Provide the [X, Y] coordinate of the cell's center where the given text is located.  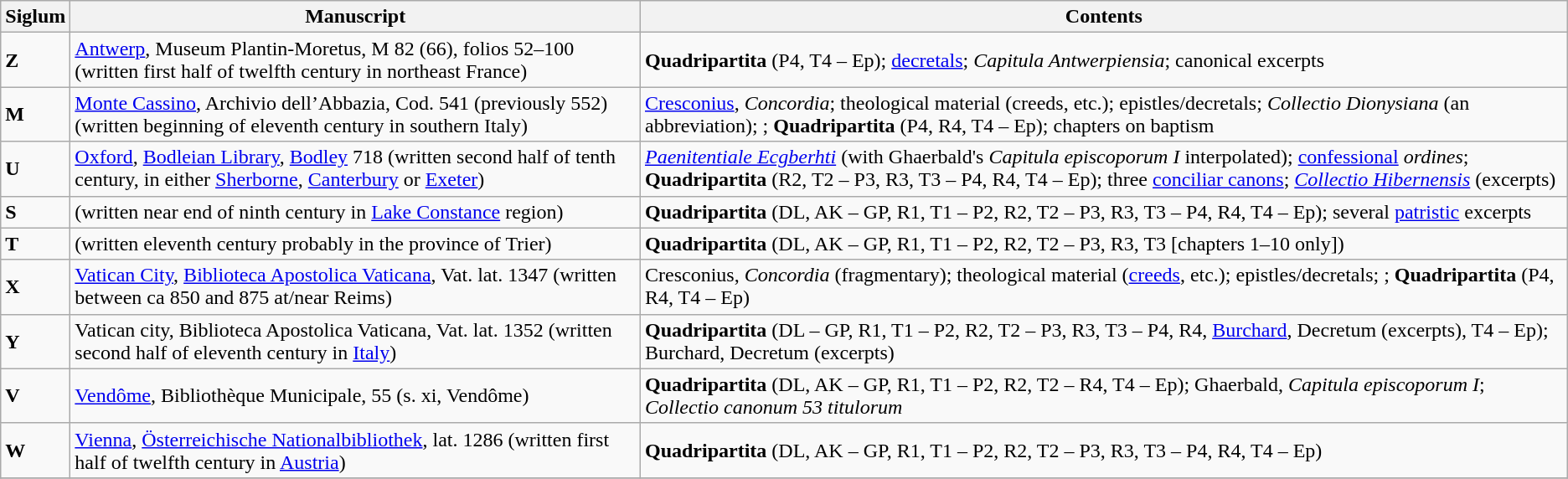
Oxford, Bodleian Library, Bodley 718 (written second half of tenth century, in either Sherborne, Canterbury or Exeter) [355, 169]
Vatican City, Biblioteca Apostolica Vaticana, Vat. lat. 1347 (written between ca 850 and 875 at/near Reims) [355, 286]
Vienna, Österreichische Nationalbibliothek, lat. 1286 (written first half of twelfth century in Austria) [355, 451]
W [35, 451]
Contents [1104, 17]
Vatican city, Biblioteca Apostolica Vaticana, Vat. lat. 1352 (written second half of eleventh century in Italy) [355, 342]
Manuscript [355, 17]
Quadripartita (DL – GP, R1, T1 – P2, R2, T2 – P3, R3, T3 – P4, R4, Burchard, Decretum (excerpts), T4 – Ep); Burchard, Decretum (excerpts) [1104, 342]
Quadripartita (DL, AK – GP, R1, T1 – P2, R2, T2 – P3, R3, T3 – P4, R4, T4 – Ep); several patristic excerpts [1104, 212]
Quadripartita (DL, AK – GP, R1, T1 – P2, R2, T2 – P3, R3, T3 – P4, R4, T4 – Ep) [1104, 451]
(written eleventh century probably in the province of Trier) [355, 244]
Antwerp, Museum Plantin-Moretus, M 82 (66), folios 52–100 (written first half of twelfth century in northeast France) [355, 60]
Quadripartita (DL, AK – GP, R1, T1 – P2, R2, T2 – P3, R3, T3 [chapters 1–10 only]) [1104, 244]
T [35, 244]
V [35, 395]
Monte Cassino, Archivio dell’Abbazia, Cod. 541 (previously 552) (written beginning of eleventh century in southern Italy) [355, 114]
Vendôme, Bibliothèque Municipale, 55 (s. xi, Vendôme) [355, 395]
Quadripartita (DL, AK – GP, R1, T1 – P2, R2, T2 – R4, T4 – Ep); Ghaerbald, Capitula episcoporum I; Collectio canonum 53 titulorum [1104, 395]
(written near end of ninth century in Lake Constance region) [355, 212]
Quadripartita (P4, T4 – Ep); decretals; Capitula Antwerpiensia; canonical excerpts [1104, 60]
Y [35, 342]
X [35, 286]
U [35, 169]
S [35, 212]
Z [35, 60]
M [35, 114]
Cresconius, Concordia (fragmentary); theological material (creeds, etc.); epistles/decretals; ; Quadripartita (P4, R4, T4 – Ep) [1104, 286]
Siglum [35, 17]
